Return (X, Y) of the center of cell containing provided text 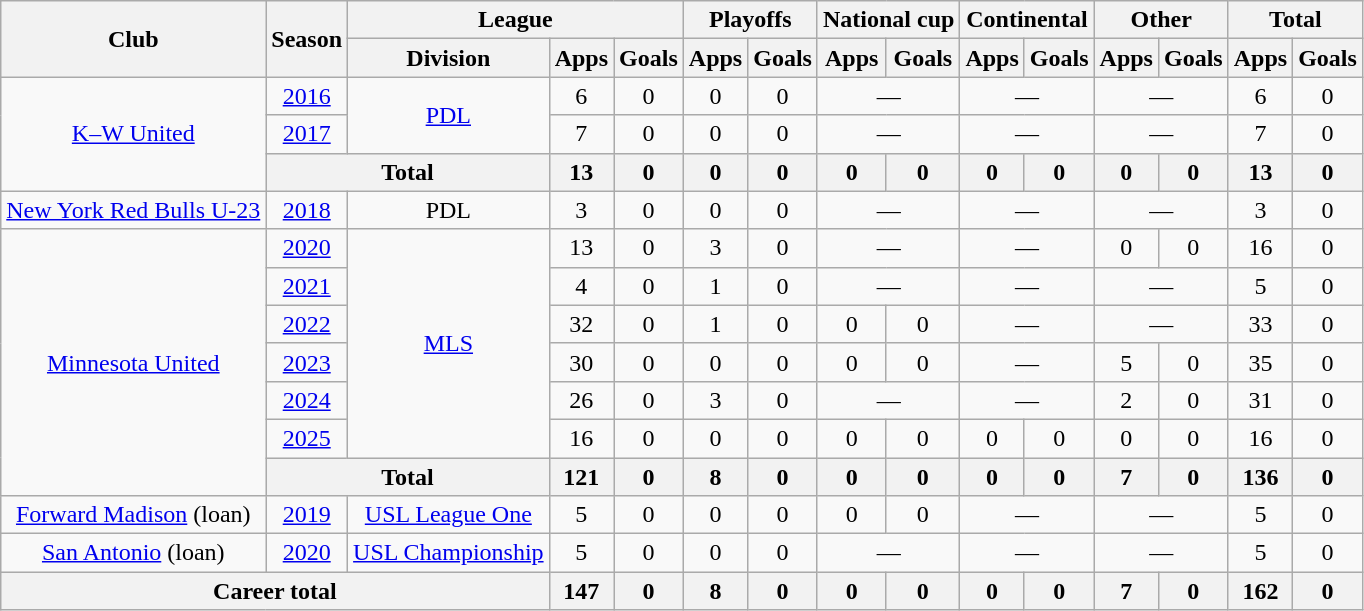
Division (449, 58)
2 (1126, 400)
2021 (307, 286)
Playoffs (750, 20)
Forward Madison (loan) (134, 515)
MLS (449, 343)
136 (1260, 477)
Minnesota United (134, 362)
2017 (307, 134)
4 (581, 286)
2018 (307, 210)
2016 (307, 96)
Continental (1027, 20)
31 (1260, 400)
USL League One (449, 515)
147 (581, 591)
35 (1260, 362)
San Antonio (loan) (134, 553)
2023 (307, 362)
30 (581, 362)
2025 (307, 438)
National cup (888, 20)
Club (134, 39)
26 (581, 400)
League (516, 20)
2022 (307, 324)
Career total (275, 591)
33 (1260, 324)
USL Championship (449, 553)
162 (1260, 591)
2019 (307, 515)
K–W United (134, 134)
Other (1161, 20)
32 (581, 324)
New York Red Bulls U-23 (134, 210)
Season (307, 39)
121 (581, 477)
2024 (307, 400)
